Determine the [x, y] coordinate at the center of the cell enclosing the given text.  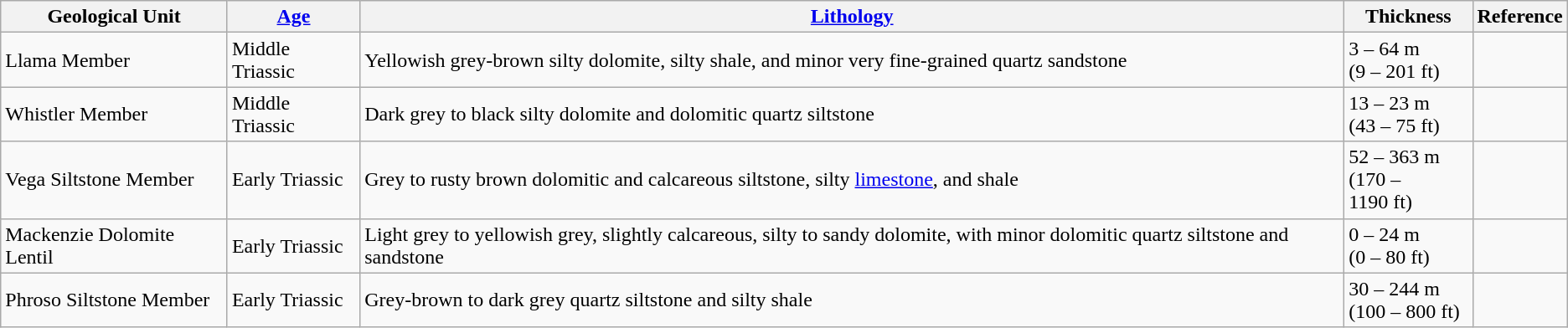
Mackenzie Dolomite Lentil [114, 246]
0 – 24 m(0 – 80 ft) [1409, 246]
Llama Member [114, 60]
Thickness [1409, 17]
52 – 363 m(170 – 1190 ft) [1409, 180]
Phroso Siltstone Member [114, 300]
Geological Unit [114, 17]
30 – 244 m(100 – 800 ft) [1409, 300]
3 – 64 m(9 – 201 ft) [1409, 60]
13 – 23 m(43 – 75 ft) [1409, 114]
Lithology [853, 17]
Light grey to yellowish grey, slightly calcareous, silty to sandy dolomite, with minor dolomitic quartz siltstone and sandstone [853, 246]
Whistler Member [114, 114]
Reference [1519, 17]
Vega Siltstone Member [114, 180]
Age [293, 17]
Yellowish grey-brown silty dolomite, silty shale, and minor very fine-grained quartz sandstone [853, 60]
Grey-brown to dark grey quartz siltstone and silty shale [853, 300]
Grey to rusty brown dolomitic and calcareous siltstone, silty limestone, and shale [853, 180]
Dark grey to black silty dolomite and dolomitic quartz siltstone [853, 114]
